Capture the cell that displays the provided text and extract its [x, y] central coordinate. 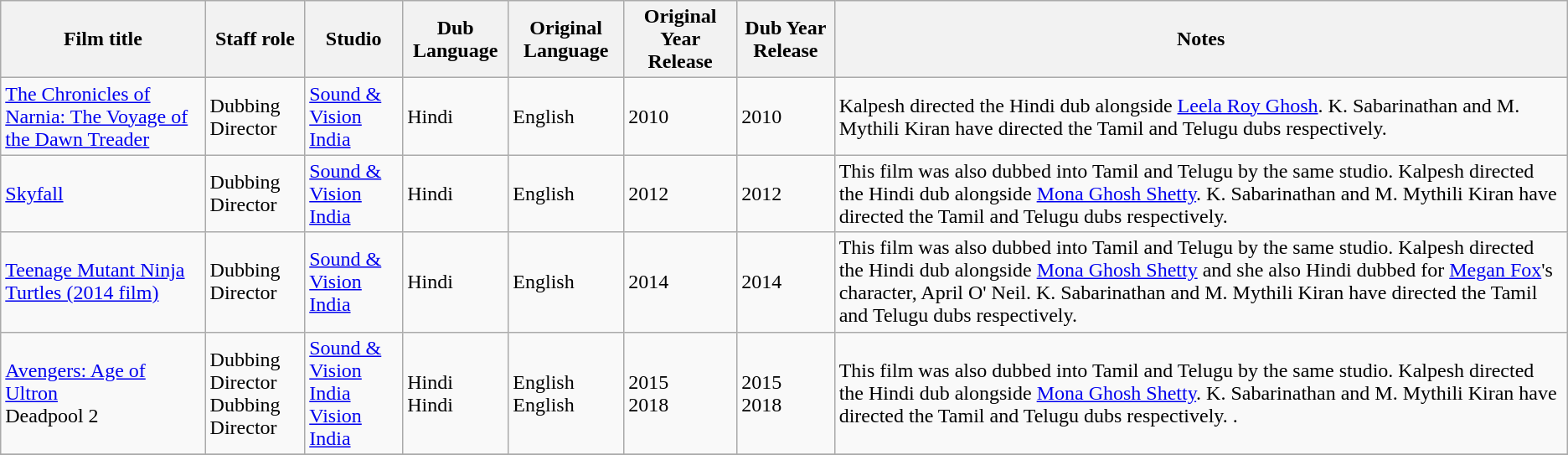
Sound & Vision IndiaVision India [353, 393]
The Chronicles of Narnia: The Voyage of the Dawn Treader [103, 116]
Original Language [566, 39]
Dub Language [456, 39]
Dub Year Release [786, 39]
Film title [103, 39]
HindiHindi [456, 393]
Dubbing DirectorDubbing Director [255, 393]
Studio [353, 39]
Teenage Mutant Ninja Turtles (2014 film) [103, 282]
Original Year Release [680, 39]
EnglishEnglish [566, 393]
Kalpesh directed the Hindi dub alongside Leela Roy Ghosh. K. Sabarinathan and M. Mythili Kiran have directed the Tamil and Telugu dubs respectively. [1201, 116]
Notes [1201, 39]
Skyfall [103, 194]
Avengers: Age of UltronDeadpool 2 [103, 393]
Staff role [255, 39]
